Find where the given text appears and provide that cell's center as (x, y) coordinate. 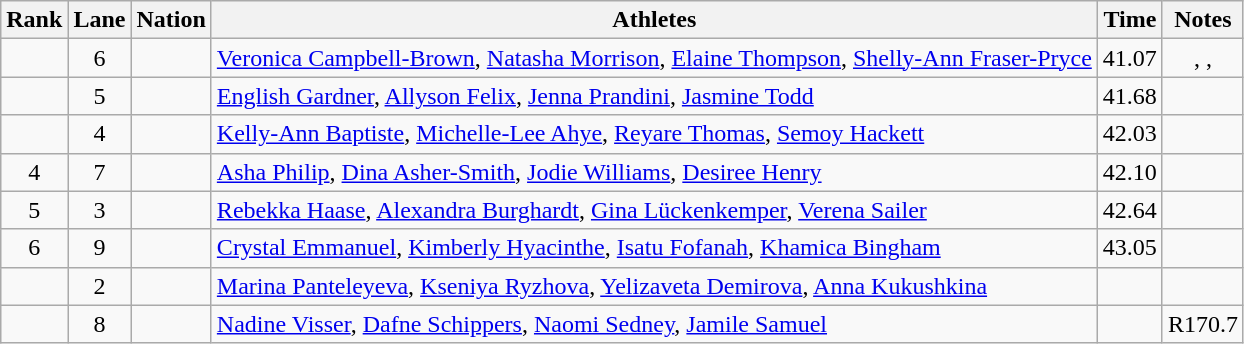
Lane (100, 20)
42.03 (1130, 134)
43.05 (1130, 248)
41.68 (1130, 96)
Rebekka Haase, Alexandra Burghardt, Gina Lückenkemper, Verena Sailer (654, 210)
3 (100, 210)
Asha Philip, Dina Asher-Smith, Jodie Williams, Desiree Henry (654, 172)
7 (100, 172)
Notes (1202, 20)
8 (100, 324)
Marina Panteleyeva, Kseniya Ryzhova, Yelizaveta Demirova, Anna Kukushkina (654, 286)
42.10 (1130, 172)
42.64 (1130, 210)
R170.7 (1202, 324)
Rank (34, 20)
2 (100, 286)
English Gardner, Allyson Felix, Jenna Prandini, Jasmine Todd (654, 96)
Athletes (654, 20)
Veronica Campbell-Brown, Natasha Morrison, Elaine Thompson, Shelly-Ann Fraser-Pryce (654, 58)
41.07 (1130, 58)
Crystal Emmanuel, Kimberly Hyacinthe, Isatu Fofanah, Khamica Bingham (654, 248)
9 (100, 248)
Time (1130, 20)
Nation (171, 20)
Nadine Visser, Dafne Schippers, Naomi Sedney, Jamile Samuel (654, 324)
, , (1202, 58)
Kelly-Ann Baptiste, Michelle-Lee Ahye, Reyare Thomas, Semoy Hackett (654, 134)
